Locate the cell with the specified text and output its (x, y) center coordinate. 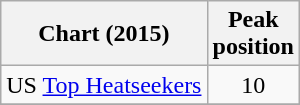
Chart (2015) (104, 34)
10 (253, 85)
Peakposition (253, 34)
US Top Heatseekers (104, 85)
